Identify which cell holds the provided text, then report its [X, Y] central coordinate. 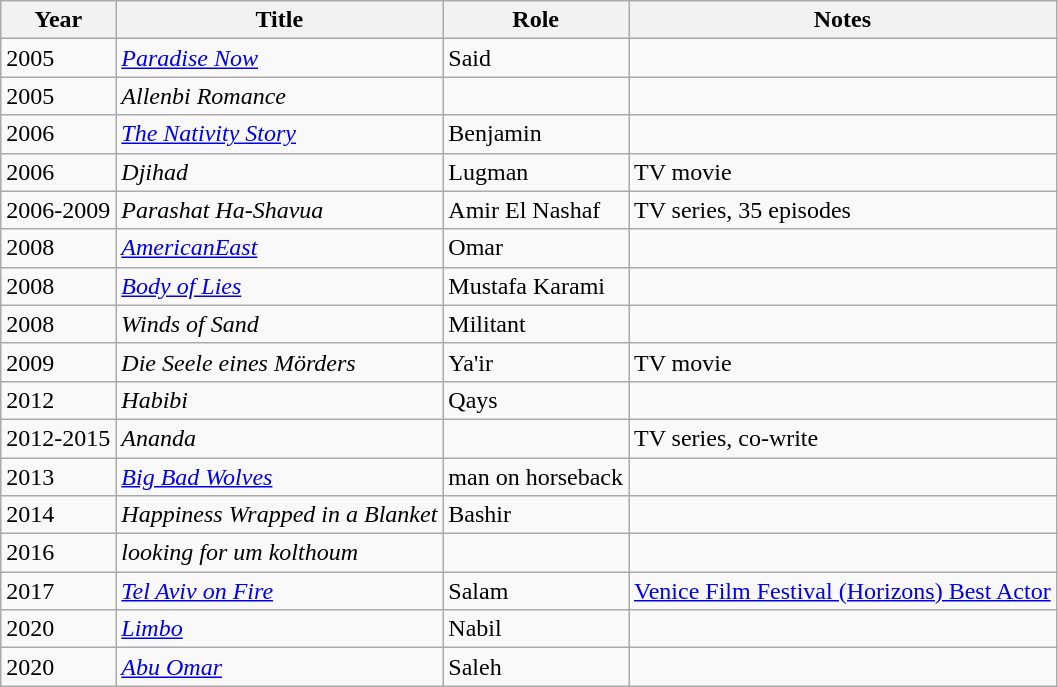
Amir El Nashaf [536, 210]
2012-2015 [58, 438]
Die Seele eines Mörders [280, 362]
Limbo [280, 629]
Big Bad Wolves [280, 477]
Allenbi Romance [280, 96]
2006-2009 [58, 210]
Ananda [280, 438]
Notes [842, 20]
Qays [536, 400]
TV series, 35 episodes [842, 210]
2013 [58, 477]
Omar [536, 248]
Year [58, 20]
Winds of Sand [280, 324]
Benjamin [536, 134]
Venice Film Festival (Horizons) Best Actor [842, 591]
Tel Aviv on Fire [280, 591]
Habibi [280, 400]
2017 [58, 591]
Body of Lies [280, 286]
Djihad [280, 172]
Militant [536, 324]
2009 [58, 362]
Parashat Ha-Shavua [280, 210]
Ya'ir [536, 362]
TV series, co-write [842, 438]
Saleh [536, 667]
2014 [58, 515]
Said [536, 58]
looking for um kolthoum [280, 553]
Paradise Now [280, 58]
Bashir [536, 515]
Lugman [536, 172]
Abu Omar [280, 667]
AmericanEast [280, 248]
Mustafa Karami [536, 286]
Nabil [536, 629]
man on horseback [536, 477]
Title [280, 20]
Role [536, 20]
Happiness Wrapped in a Blanket [280, 515]
The Nativity Story [280, 134]
Salam [536, 591]
2016 [58, 553]
2012 [58, 400]
